Return the (x, y) coordinate for the center point of the cell that contains the specified text.  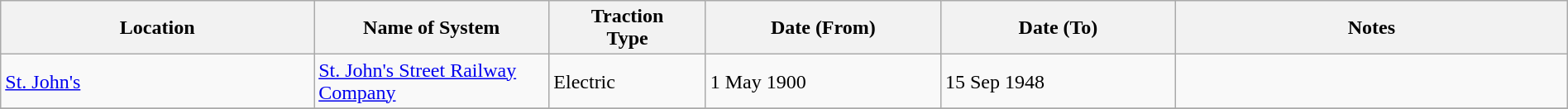
Date (To) (1058, 28)
1 May 1900 (823, 81)
Electric (627, 81)
St. John's Street Railway Company (432, 81)
Date (From) (823, 28)
Location (157, 28)
TractionType (627, 28)
15 Sep 1948 (1058, 81)
Notes (1372, 28)
Name of System (432, 28)
St. John's (157, 81)
